Capture the cell that displays the provided text and extract its (X, Y) central coordinate. 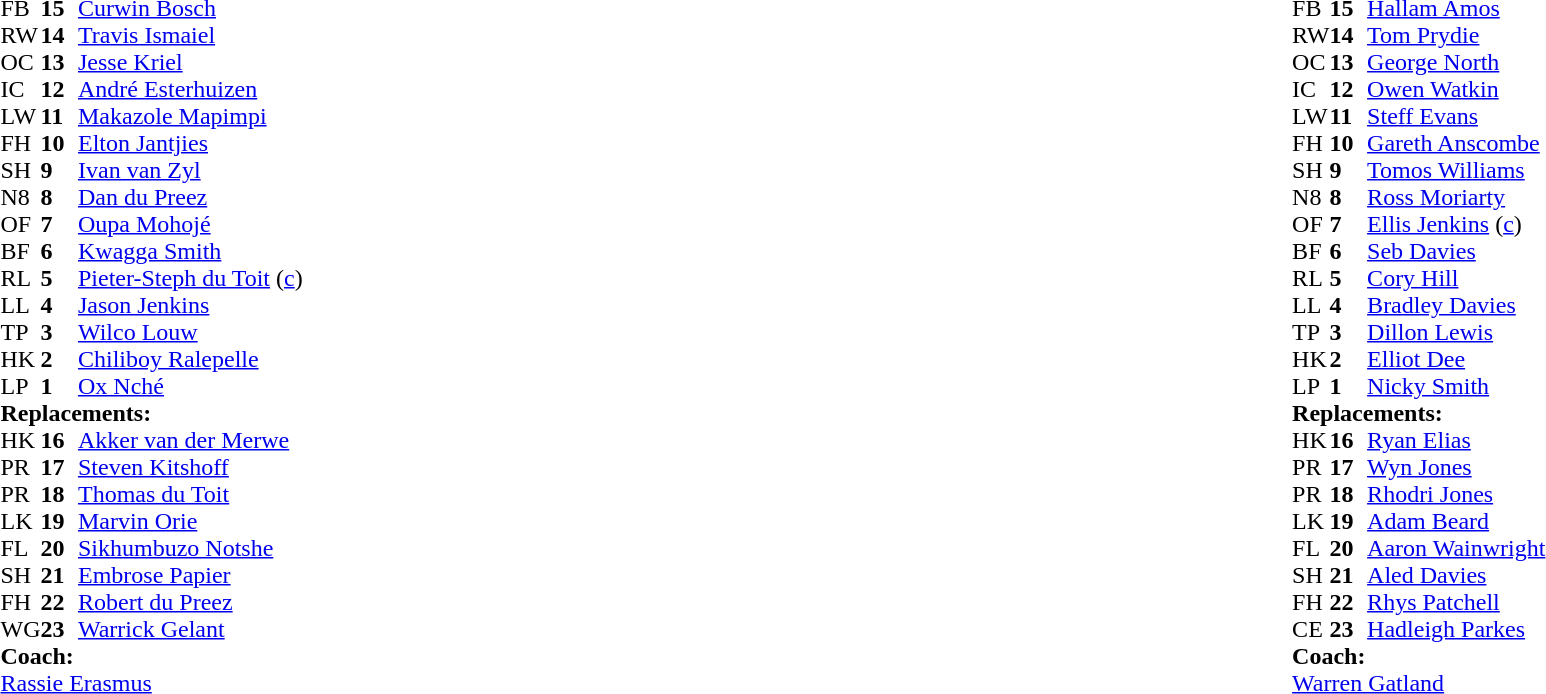
Travis Ismaiel (190, 36)
Bradley Davies (1456, 306)
Pieter-Steph du Toit (c) (190, 278)
Cory Hill (1456, 278)
Wilco Louw (190, 332)
Sikhumbuzo Notshe (190, 548)
Seb Davies (1456, 252)
Ivan van Zyl (190, 170)
Jesse Kriel (190, 62)
Dan du Preez (190, 198)
Ryan Elias (1456, 440)
Steven Kitshoff (190, 468)
Warrick Gelant (190, 630)
Thomas du Toit (190, 494)
Embrose Papier (190, 576)
Tomos Williams (1456, 170)
Chiliboy Ralepelle (190, 360)
Ross Moriarty (1456, 198)
Marvin Orie (190, 522)
Owen Watkin (1456, 90)
Aled Davies (1456, 576)
Robert du Preez (190, 602)
George North (1456, 62)
Oupa Mohojé (190, 224)
Makazole Mapimpi (190, 116)
Tom Prydie (1456, 36)
Ellis Jenkins (c) (1456, 224)
Gareth Anscombe (1456, 144)
Adam Beard (1456, 522)
Rhys Patchell (1456, 602)
Aaron Wainwright (1456, 548)
CE (1311, 630)
Dillon Lewis (1456, 332)
Rhodri Jones (1456, 494)
Nicky Smith (1456, 386)
Ox Nché (190, 386)
Elliot Dee (1456, 360)
Akker van der Merwe (190, 440)
WG (20, 630)
Steff Evans (1456, 116)
Kwagga Smith (190, 252)
Jason Jenkins (190, 306)
Elton Jantjies (190, 144)
Hadleigh Parkes (1456, 630)
Wyn Jones (1456, 468)
André Esterhuizen (190, 90)
